Output the [X, Y] coordinate of the center of the cell containing the given text.  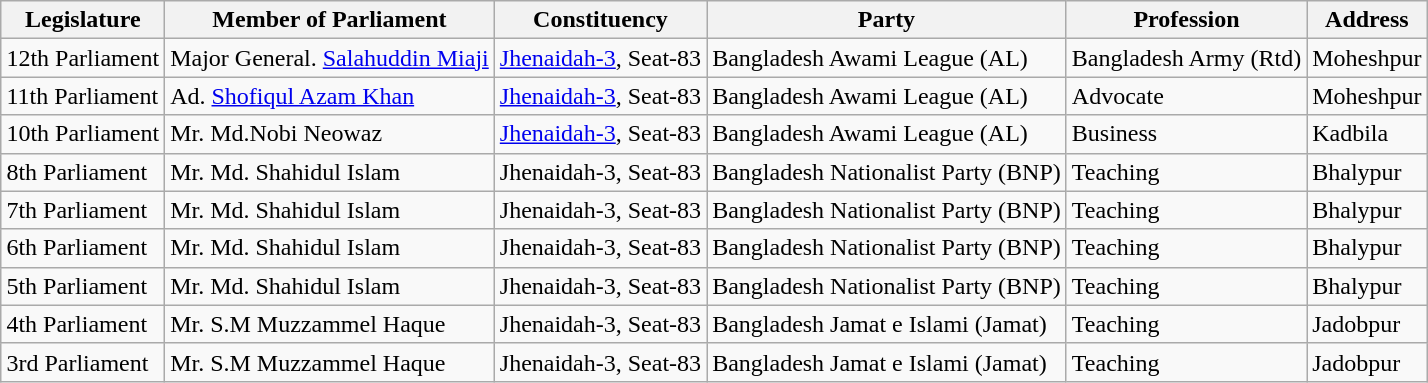
Party [887, 20]
11th Parliament [83, 96]
Constituency [600, 20]
Mr. Md.Nobi Neowaz [330, 134]
12th Parliament [83, 58]
6th Parliament [83, 248]
Ad. Shofiqul Azam Khan [330, 96]
Address [1367, 20]
Kadbila [1367, 134]
4th Parliament [83, 324]
Bangladesh Army (Rtd) [1186, 58]
Member of Parliament [330, 20]
10th Parliament [83, 134]
Legislature [83, 20]
Profession [1186, 20]
Business [1186, 134]
Advocate [1186, 96]
3rd Parliament [83, 362]
5th Parliament [83, 286]
8th Parliament [83, 172]
Major General. Salahuddin Miaji [330, 58]
7th Parliament [83, 210]
